Pinpoint the cell where the given text exists, returning its (X, Y) midpoint coordinate. 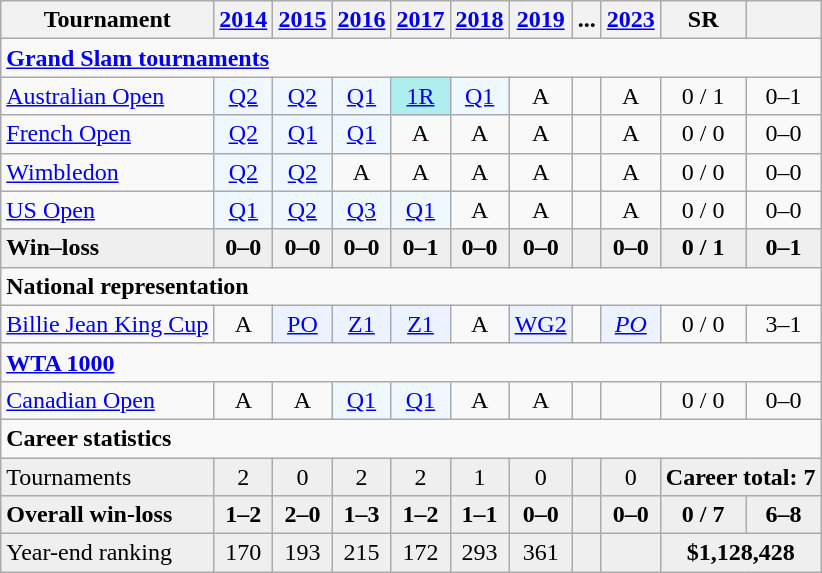
2015 (302, 20)
1–3 (362, 515)
Tournaments (108, 477)
2017 (420, 20)
361 (540, 553)
193 (302, 553)
Q3 (362, 210)
SR (703, 20)
WTA 1000 (411, 362)
2019 (540, 20)
2016 (362, 20)
2014 (244, 20)
Overall win-loss (108, 515)
... (586, 20)
Year-end ranking (108, 553)
Grand Slam tournaments (411, 58)
US Open (108, 210)
2–0 (302, 515)
Career statistics (411, 438)
172 (420, 553)
3–1 (784, 324)
$1,128,428 (740, 553)
1 (480, 477)
2023 (630, 20)
National representation (411, 286)
French Open (108, 134)
6–8 (784, 515)
Career total: 7 (740, 477)
0 / 7 (703, 515)
Win–loss (108, 248)
170 (244, 553)
Canadian Open (108, 400)
215 (362, 553)
Wimbledon (108, 172)
1R (420, 96)
2018 (480, 20)
Billie Jean King Cup (108, 324)
1–1 (480, 515)
Australian Open (108, 96)
WG2 (540, 324)
293 (480, 553)
Tournament (108, 20)
